Scan for the cell matching the given text and deliver its (X, Y) coordinate at center. 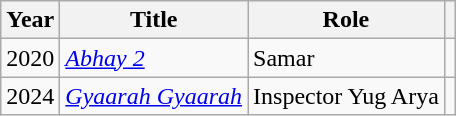
Year (30, 20)
Samar (346, 58)
Role (346, 20)
Inspector Yug Arya (346, 96)
2024 (30, 96)
2020 (30, 58)
Gyaarah Gyaarah (154, 96)
Title (154, 20)
Abhay 2 (154, 58)
